Search for the cell housing the specified text and yield its (x, y) center coordinate. 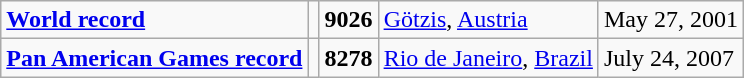
World record (154, 20)
9026 (348, 20)
July 24, 2007 (670, 58)
Rio de Janeiro, Brazil (488, 58)
Pan American Games record (154, 58)
May 27, 2001 (670, 20)
Götzis, Austria (488, 20)
8278 (348, 58)
